Return the (X, Y) coordinate for the center point of the cell that contains the specified text.  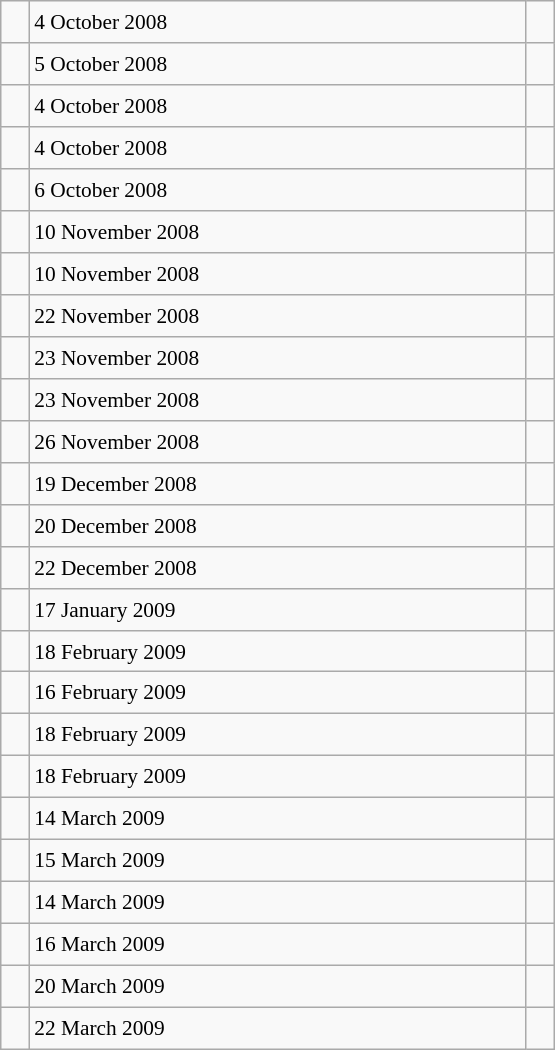
16 March 2009 (278, 945)
5 October 2008 (278, 64)
16 February 2009 (278, 693)
22 December 2008 (278, 567)
17 January 2009 (278, 609)
15 March 2009 (278, 861)
22 November 2008 (278, 316)
26 November 2008 (278, 441)
20 December 2008 (278, 525)
19 December 2008 (278, 483)
22 March 2009 (278, 1028)
6 October 2008 (278, 190)
20 March 2009 (278, 986)
